Extract the [x, y] coordinate from the center of the cell holding the provided text.  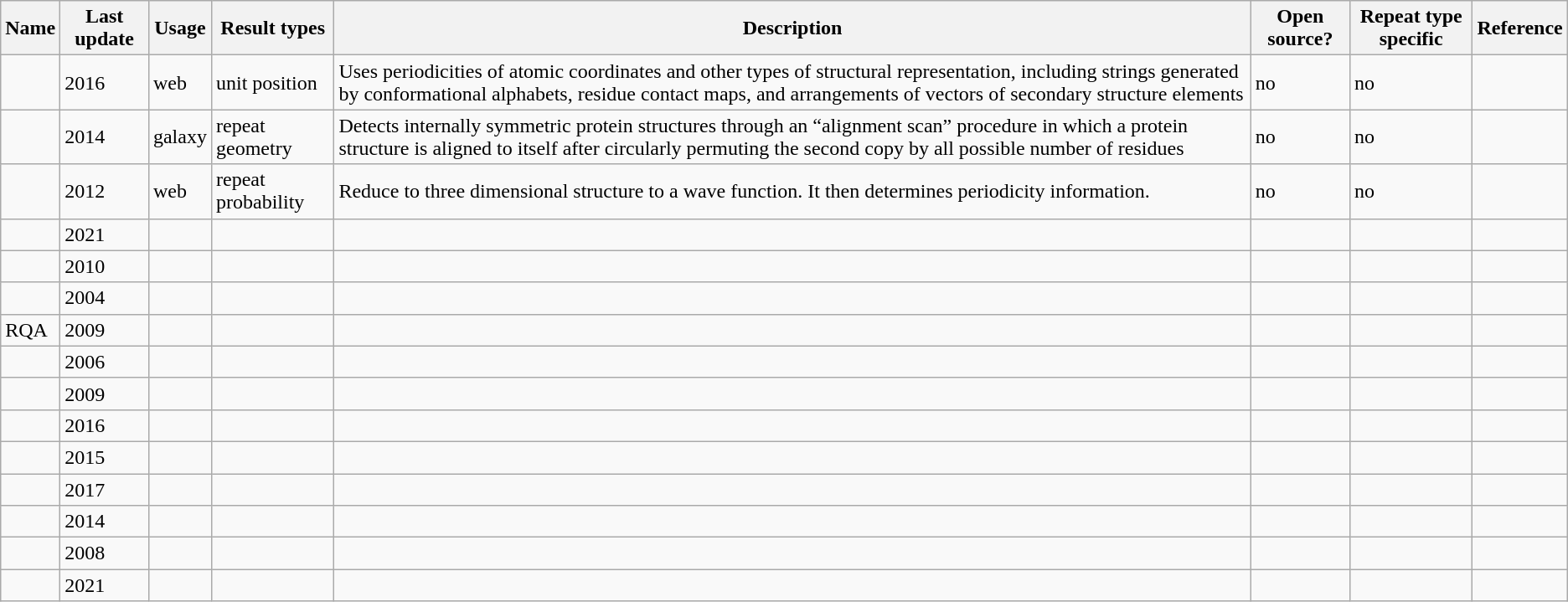
2010 [105, 266]
galaxy [179, 137]
unit position [272, 82]
Reduce to three dimensional structure to a wave function. It then determines periodicity information. [792, 191]
2008 [105, 553]
Name [30, 28]
RQA [30, 330]
2004 [105, 298]
Reference [1519, 28]
2006 [105, 362]
repeat probability [272, 191]
Last update [105, 28]
Repeat type specific [1411, 28]
2017 [105, 490]
repeat geometry [272, 137]
Description [792, 28]
2012 [105, 191]
Open source? [1300, 28]
Result types [272, 28]
2015 [105, 457]
Usage [179, 28]
